Identify which cell holds the provided text, then report its [x, y] central coordinate. 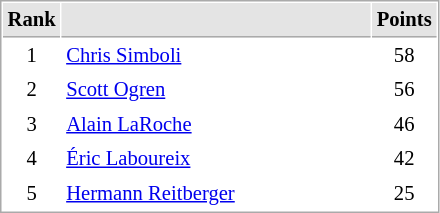
Alain LaRoche [216, 124]
3 [32, 124]
Rank [32, 20]
Éric Laboureix [216, 158]
Points [404, 20]
56 [404, 90]
58 [404, 56]
Chris Simboli [216, 56]
Hermann Reitberger [216, 194]
Scott Ogren [216, 90]
1 [32, 56]
46 [404, 124]
25 [404, 194]
5 [32, 194]
4 [32, 158]
42 [404, 158]
2 [32, 90]
